Search for the cell housing the specified text and yield its (x, y) center coordinate. 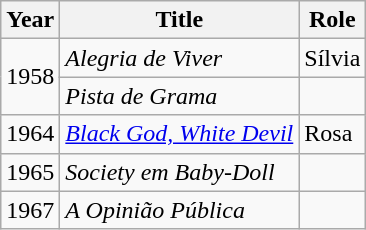
Society em Baby-Doll (180, 172)
Black God, White Devil (180, 134)
Sílvia (332, 58)
Title (180, 20)
A Opinião Pública (180, 210)
Alegria de Viver (180, 58)
Year (30, 20)
Pista de Grama (180, 96)
Rosa (332, 134)
1965 (30, 172)
Role (332, 20)
1964 (30, 134)
1967 (30, 210)
1958 (30, 77)
